From the cell containing the given text, extract its center point as [x, y] coordinate. 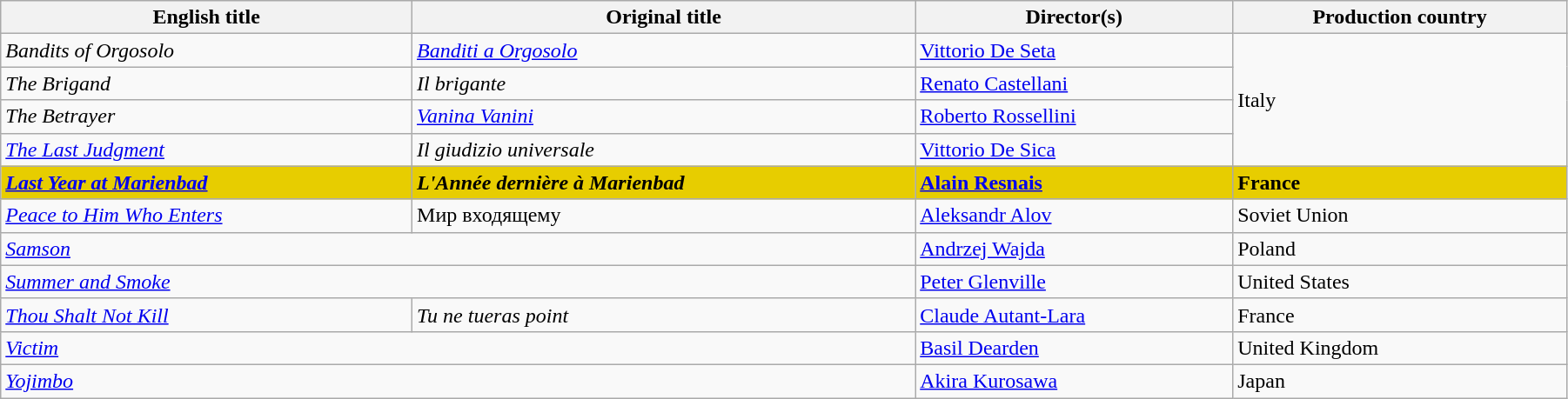
Japan [1400, 381]
Italy [1400, 100]
Thou Shalt Not Kill [207, 315]
The Betrayer [207, 116]
Vittorio De Sica [1074, 150]
L'Année dernière à Marienbad [664, 183]
United States [1400, 282]
Original title [664, 17]
Peace to Him Who Enters [207, 216]
Aleksandr Alov [1074, 216]
Tu ne tueras point [664, 315]
Vanina Vanini [664, 116]
The Last Judgment [207, 150]
Poland [1400, 249]
The Brigand [207, 83]
Il brigante [664, 83]
Peter Glenville [1074, 282]
Roberto Rossellini [1074, 116]
Claude Autant-Lara [1074, 315]
Samson [458, 249]
Andrzej Wajda [1074, 249]
Victim [458, 348]
Director(s) [1074, 17]
Il giudizio universale [664, 150]
Summer and Smoke [458, 282]
Renato Castellani [1074, 83]
Yojimbo [458, 381]
Akira Kurosawa [1074, 381]
Production country [1400, 17]
Last Year at Marienbad [207, 183]
Мир входящему [664, 216]
English title [207, 17]
Vittorio De Seta [1074, 50]
Basil Dearden [1074, 348]
Banditi a Orgosolo [664, 50]
United Kingdom [1400, 348]
Alain Resnais [1074, 183]
Bandits of Orgosolo [207, 50]
Soviet Union [1400, 216]
